Capture the cell that displays the provided text and extract its [X, Y] central coordinate. 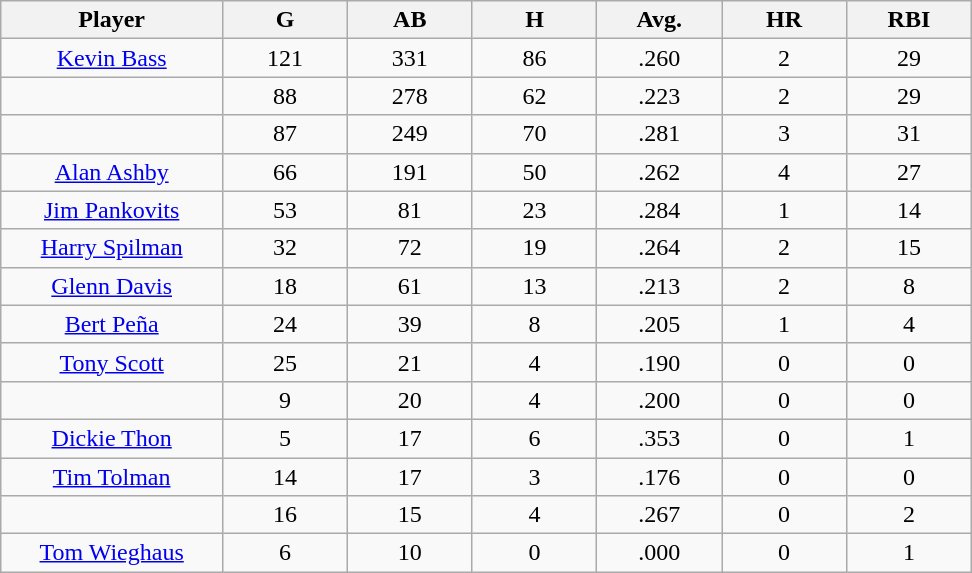
278 [410, 96]
.190 [660, 362]
.205 [660, 324]
.262 [660, 172]
87 [286, 134]
31 [908, 134]
.264 [660, 248]
.260 [660, 58]
.284 [660, 210]
25 [286, 362]
331 [410, 58]
.353 [660, 438]
Player [112, 20]
191 [410, 172]
61 [410, 286]
AB [410, 20]
G [286, 20]
10 [410, 553]
.281 [660, 134]
249 [410, 134]
72 [410, 248]
39 [410, 324]
Harry Spilman [112, 248]
23 [534, 210]
Glenn Davis [112, 286]
53 [286, 210]
Dickie Thon [112, 438]
H [534, 20]
5 [286, 438]
21 [410, 362]
16 [286, 515]
18 [286, 286]
81 [410, 210]
Tony Scott [112, 362]
Avg. [660, 20]
13 [534, 286]
.200 [660, 400]
Alan Ashby [112, 172]
9 [286, 400]
Tom Wieghaus [112, 553]
Kevin Bass [112, 58]
.213 [660, 286]
HR [784, 20]
88 [286, 96]
86 [534, 58]
.176 [660, 477]
121 [286, 58]
27 [908, 172]
Bert Peña [112, 324]
32 [286, 248]
Tim Tolman [112, 477]
19 [534, 248]
.223 [660, 96]
RBI [908, 20]
.000 [660, 553]
66 [286, 172]
70 [534, 134]
24 [286, 324]
Jim Pankovits [112, 210]
20 [410, 400]
62 [534, 96]
.267 [660, 515]
50 [534, 172]
